Output the [X, Y] coordinate of the center of the cell containing the given text.  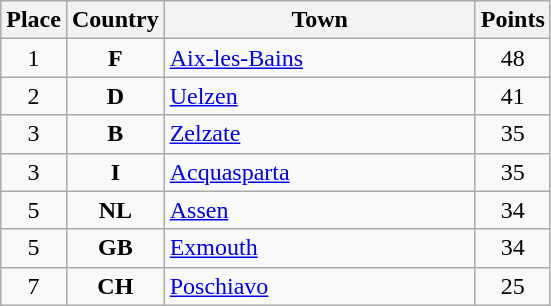
25 [512, 286]
Exmouth [320, 248]
B [115, 134]
D [115, 96]
GB [115, 248]
Country [115, 20]
2 [34, 96]
NL [115, 210]
Acquasparta [320, 172]
Town [320, 20]
Points [512, 20]
I [115, 172]
F [115, 58]
Zelzate [320, 134]
CH [115, 286]
Assen [320, 210]
48 [512, 58]
41 [512, 96]
Uelzen [320, 96]
1 [34, 58]
7 [34, 286]
Aix-les-Bains [320, 58]
Poschiavo [320, 286]
Place [34, 20]
